Identify which cell holds the provided text, then report its [x, y] central coordinate. 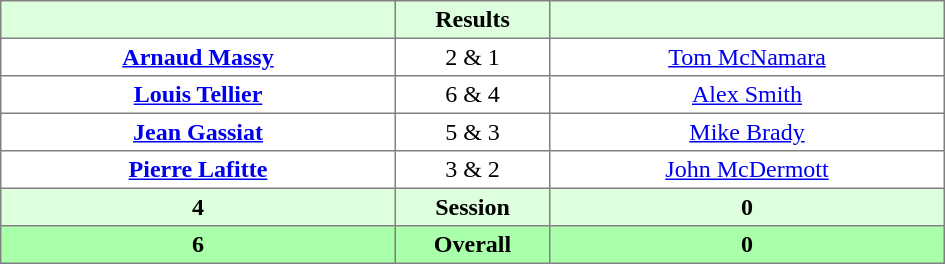
Results [472, 20]
6 & 4 [472, 95]
Arnaud Massy [198, 57]
4 [198, 207]
5 & 3 [472, 132]
6 [198, 245]
Louis Tellier [198, 95]
Mike Brady [747, 132]
2 & 1 [472, 57]
Session [472, 207]
Tom McNamara [747, 57]
John McDermott [747, 170]
Overall [472, 245]
Alex Smith [747, 95]
Jean Gassiat [198, 132]
Pierre Lafitte [198, 170]
3 & 2 [472, 170]
